Capture the cell that displays the provided text and extract its (x, y) central coordinate. 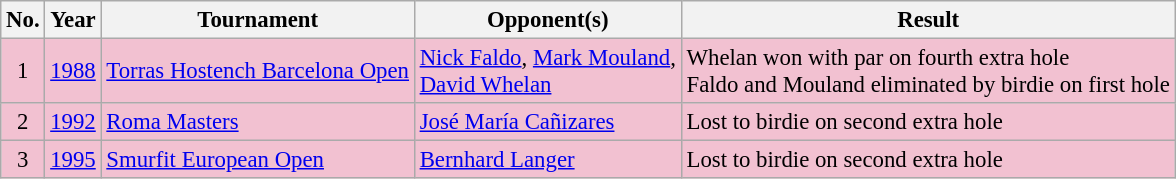
Torras Hostench Barcelona Open (258, 72)
Roma Masters (258, 122)
Result (928, 20)
Bernhard Langer (548, 160)
No. (23, 20)
José María Cañizares (548, 122)
1995 (73, 160)
1988 (73, 72)
Smurfit European Open (258, 160)
1992 (73, 122)
3 (23, 160)
2 (23, 122)
1 (23, 72)
Nick Faldo, Mark Mouland, David Whelan (548, 72)
Tournament (258, 20)
Year (73, 20)
Whelan won with par on fourth extra holeFaldo and Mouland eliminated by birdie on first hole (928, 72)
Opponent(s) (548, 20)
